Output the [X, Y] coordinate of the center of the cell containing the given text.  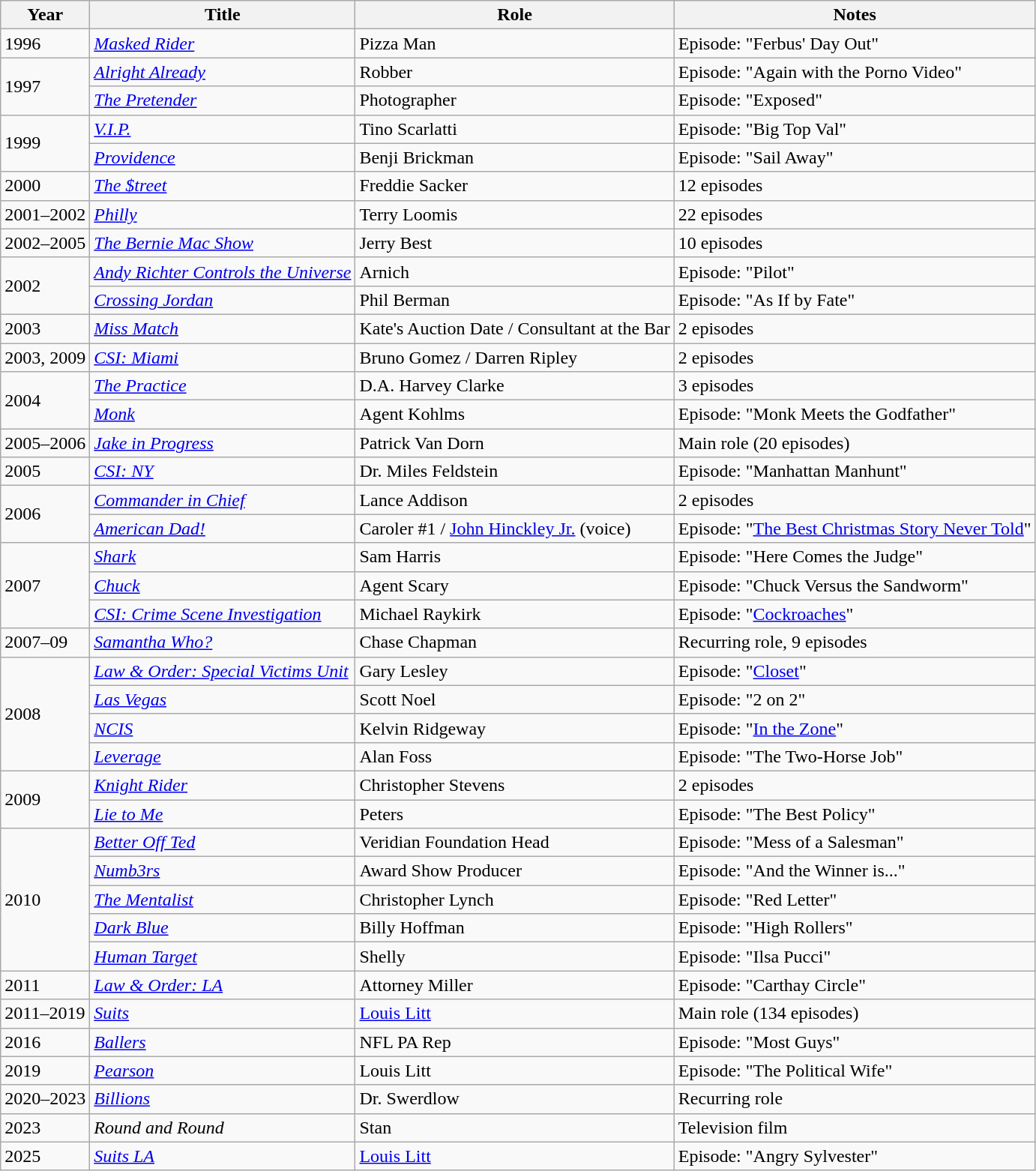
2002–2005 [45, 243]
Alan Foss [514, 756]
2003, 2009 [45, 358]
American Dad! [223, 529]
Bruno Gomez / Darren Ripley [514, 358]
Lance Addison [514, 500]
D.A. Harvey Clarke [514, 386]
Miss Match [223, 328]
Round and Round [223, 1128]
2000 [45, 186]
2020–2023 [45, 1099]
CSI: Miami [223, 358]
12 episodes [855, 186]
2011–2019 [45, 1014]
Samantha Who? [223, 642]
Episode: "Exposed" [855, 100]
2001–2002 [45, 214]
Veridian Foundation Head [514, 843]
The Mentalist [223, 900]
Numb3rs [223, 871]
Episode: "Cockroaches" [855, 614]
Episode: "The Best Christmas Story Never Told" [855, 529]
1996 [45, 43]
Leverage [223, 756]
Caroler #1 / John Hinckley Jr. (voice) [514, 529]
Episode: "Again with the Porno Video" [855, 72]
Recurring role, 9 episodes [855, 642]
Dr. Swerdlow [514, 1099]
2009 [45, 799]
Year [45, 15]
Shelly [514, 957]
Billy Hoffman [514, 928]
2006 [45, 514]
Peters [514, 813]
Episode: "Manhattan Manhunt" [855, 472]
2019 [45, 1071]
Attorney Miller [514, 985]
Freddie Sacker [514, 186]
2007 [45, 585]
Episode: "The Two-Horse Job" [855, 756]
2023 [45, 1128]
Benji Brickman [514, 157]
Christopher Lynch [514, 900]
Recurring role [855, 1099]
Las Vegas [223, 699]
Chase Chapman [514, 642]
1999 [45, 143]
Billions [223, 1099]
Terry Loomis [514, 214]
Providence [223, 157]
Main role (134 episodes) [855, 1014]
Photographer [514, 100]
Robber [514, 72]
The Practice [223, 386]
2016 [45, 1042]
Episode: "And the Winner is..." [855, 871]
Sam Harris [514, 557]
Michael Raykirk [514, 614]
Main role (20 episodes) [855, 443]
22 episodes [855, 214]
Christopher Stevens [514, 785]
Shark [223, 557]
Episode: "2 on 2" [855, 699]
Award Show Producer [514, 871]
Agent Scary [514, 585]
Episode: "Sail Away" [855, 157]
Episode: "Chuck Versus the Sandworm" [855, 585]
2025 [45, 1156]
Stan [514, 1128]
Jerry Best [514, 243]
Title [223, 15]
Knight Rider [223, 785]
CSI: NY [223, 472]
Patrick Van Dorn [514, 443]
Andy Richter Controls the Universe [223, 271]
Alright Already [223, 72]
2002 [45, 286]
Episode: "Red Letter" [855, 900]
Crossing Jordan [223, 300]
The $treet [223, 186]
Episode: "Closet" [855, 671]
Episode: "Pilot" [855, 271]
Monk [223, 415]
The Bernie Mac Show [223, 243]
Notes [855, 15]
Law & Order: LA [223, 985]
2004 [45, 400]
Role [514, 15]
Episode: "The Political Wife" [855, 1071]
Kelvin Ridgeway [514, 728]
2007–09 [45, 642]
Episode: "Carthay Circle" [855, 985]
Philly [223, 214]
Arnich [514, 271]
CSI: Crime Scene Investigation [223, 614]
Suits [223, 1014]
2005–2006 [45, 443]
Episode: "Here Comes the Judge" [855, 557]
Human Target [223, 957]
NFL PA Rep [514, 1042]
3 episodes [855, 386]
2010 [45, 900]
Chuck [223, 585]
Television film [855, 1128]
Commander in Chief [223, 500]
Dr. Miles Feldstein [514, 472]
2005 [45, 472]
Kate's Auction Date / Consultant at the Bar [514, 328]
2008 [45, 714]
Law & Order: Special Victims Unit [223, 671]
Episode: "Big Top Val" [855, 129]
Episode: "Mess of a Salesman" [855, 843]
Dark Blue [223, 928]
1997 [45, 86]
Phil Berman [514, 300]
Scott Noel [514, 699]
2003 [45, 328]
Masked Rider [223, 43]
Gary Lesley [514, 671]
Pearson [223, 1071]
Episode: "In the Zone" [855, 728]
Tino Scarlatti [514, 129]
Episode: "High Rollers" [855, 928]
Episode: "As If by Fate" [855, 300]
Episode: "Ilsa Pucci" [855, 957]
The Pretender [223, 100]
Jake in Progress [223, 443]
Episode: "Most Guys" [855, 1042]
Ballers [223, 1042]
Episode: "Ferbus' Day Out" [855, 43]
Agent Kohlms [514, 415]
NCIS [223, 728]
10 episodes [855, 243]
Pizza Man [514, 43]
Better Off Ted [223, 843]
Lie to Me [223, 813]
Episode: "The Best Policy" [855, 813]
Episode: "Angry Sylvester" [855, 1156]
Episode: "Monk Meets the Godfather" [855, 415]
2011 [45, 985]
V.I.P. [223, 129]
Suits LA [223, 1156]
